Extract the [x, y] coordinate from the center of the cell holding the provided text.  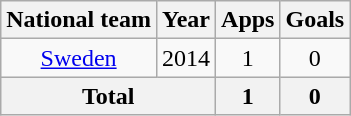
Sweden [79, 58]
Total [108, 96]
2014 [186, 58]
Apps [248, 20]
Year [186, 20]
Goals [315, 20]
National team [79, 20]
